Determine the (X, Y) coordinate at the center of the cell enclosing the given text.  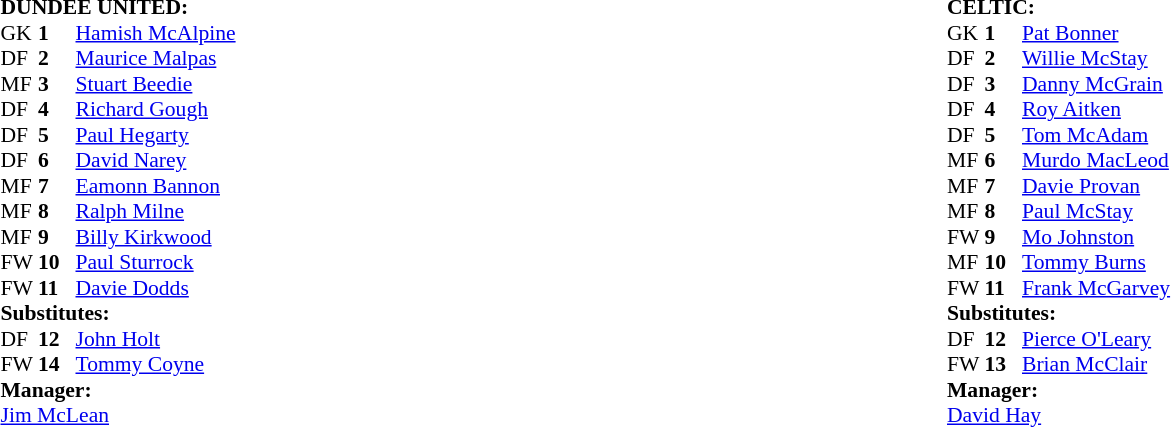
Paul Hegarty (156, 135)
Pat Bonner (1096, 33)
Murdo MacLeod (1096, 161)
Tommy Burns (1096, 263)
Brian McClair (1096, 365)
Roy Aitken (1096, 109)
Willie McStay (1096, 59)
Paul McStay (1096, 211)
Ralph Milne (156, 211)
13 (1003, 365)
Billy Kirkwood (156, 237)
Tom McAdam (1096, 135)
Richard Gough (156, 109)
Frank McGarvey (1096, 288)
Paul Sturrock (156, 263)
Mo Johnston (1096, 237)
Davie Provan (1096, 186)
David Narey (156, 161)
Hamish McAlpine (156, 33)
Maurice Malpas (156, 59)
Pierce O'Leary (1096, 339)
Danny McGrain (1096, 84)
Stuart Beedie (156, 84)
14 (57, 365)
Tommy Coyne (156, 365)
Davie Dodds (156, 288)
John Holt (156, 339)
Eamonn Bannon (156, 186)
